Return the (X, Y) coordinate for the center point of the cell that contains the specified text.  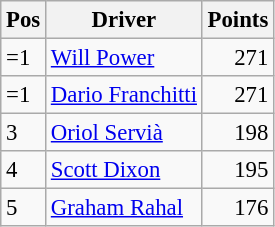
Pos (24, 20)
198 (238, 133)
Points (238, 20)
3 (24, 133)
Dario Franchitti (124, 95)
5 (24, 208)
4 (24, 170)
Scott Dixon (124, 170)
176 (238, 208)
Graham Rahal (124, 208)
Will Power (124, 58)
Oriol Servià (124, 133)
Driver (124, 20)
195 (238, 170)
